Scan for the cell matching the given text and deliver its [x, y] coordinate at center. 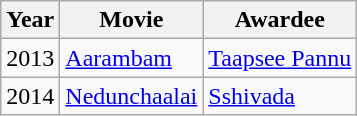
Taapsee Pannu [280, 58]
Aarambam [132, 58]
2013 [30, 58]
Movie [132, 20]
Awardee [280, 20]
Year [30, 20]
Sshivada [280, 96]
Nedunchaalai [132, 96]
2014 [30, 96]
